Provide the (x, y) coordinate of the cell's center where the given text is located.  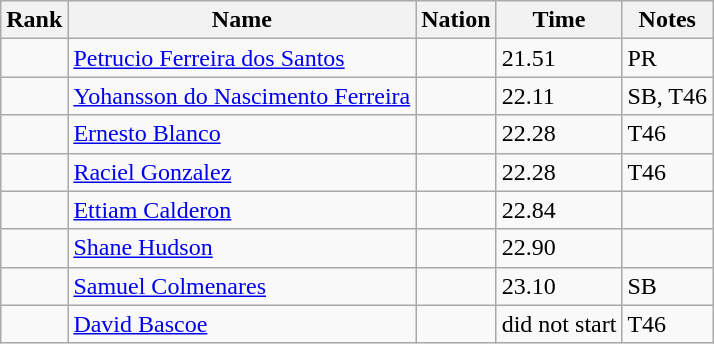
Ernesto Blanco (242, 134)
did not start (559, 324)
Name (242, 20)
David Bascoe (242, 324)
Petrucio Ferreira dos Santos (242, 58)
23.10 (559, 286)
Notes (668, 20)
Ettiam Calderon (242, 210)
22.90 (559, 248)
SB (668, 286)
Raciel Gonzalez (242, 172)
Nation (456, 20)
Rank (34, 20)
Shane Hudson (242, 248)
PR (668, 58)
SB, T46 (668, 96)
22.11 (559, 96)
22.84 (559, 210)
Yohansson do Nascimento Ferreira (242, 96)
Time (559, 20)
21.51 (559, 58)
Samuel Colmenares (242, 286)
